Identify which cell holds the provided text, then report its [x, y] central coordinate. 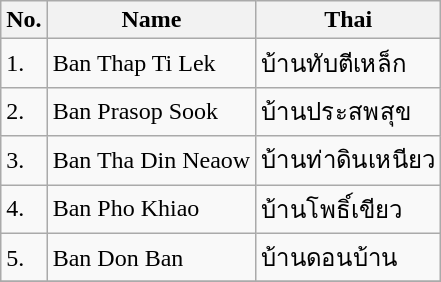
บ้านประสพสุข [348, 112]
4. [24, 208]
5. [24, 258]
Ban Prasop Sook [152, 112]
บ้านทับตีเหล็ก [348, 64]
Ban Thap Ti Lek [152, 64]
Ban Don Ban [152, 258]
No. [24, 20]
2. [24, 112]
Name [152, 20]
บ้านดอนบ้าน [348, 258]
3. [24, 160]
Ban Pho Khiao [152, 208]
1. [24, 64]
Thai [348, 20]
Ban Tha Din Neaow [152, 160]
บ้านโพธิ์เขียว [348, 208]
บ้านท่าดินเหนียว [348, 160]
